Find where the given text appears and provide that cell's center as [x, y] coordinate. 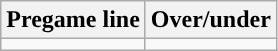
Pregame line [74, 20]
Over/under [210, 20]
